Detect which cell encompasses the target text, then output its [X, Y] center coordinate. 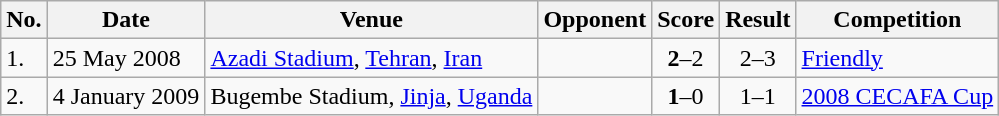
2–3 [758, 58]
Competition [898, 20]
Result [758, 20]
25 May 2008 [126, 58]
No. [24, 20]
Opponent [595, 20]
Bugembe Stadium, Jinja, Uganda [372, 96]
1–0 [686, 96]
2–2 [686, 58]
4 January 2009 [126, 96]
Venue [372, 20]
Friendly [898, 58]
Date [126, 20]
2008 CECAFA Cup [898, 96]
2. [24, 96]
Azadi Stadium, Tehran, Iran [372, 58]
1. [24, 58]
1–1 [758, 96]
Score [686, 20]
